Detect which cell encompasses the target text, then output its (X, Y) center coordinate. 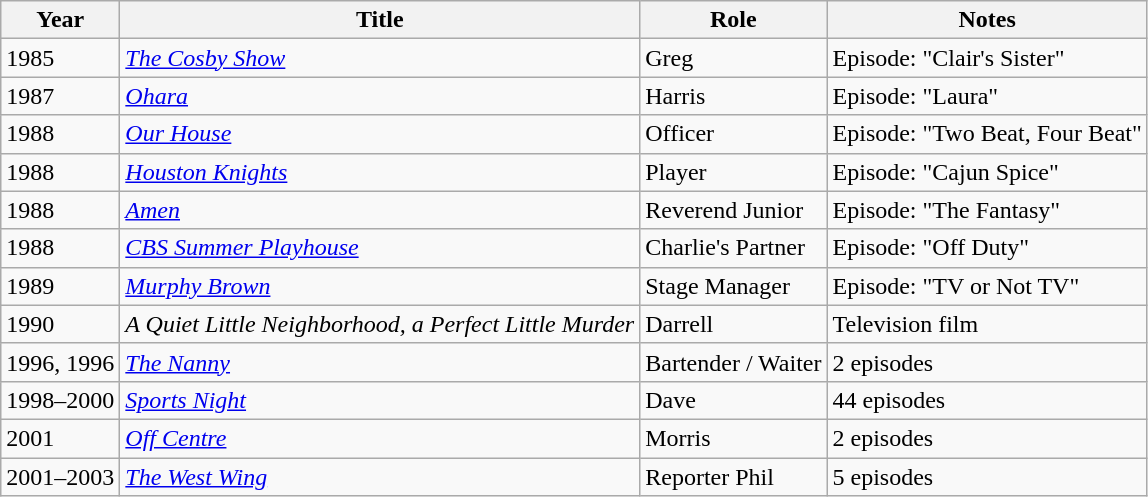
Charlie's Partner (734, 248)
1990 (60, 324)
Player (734, 172)
Episode: "Clair's Sister" (987, 58)
Episode: "TV or Not TV" (987, 286)
1989 (60, 286)
Ohara (380, 96)
Episode: "Laura" (987, 96)
1998–2000 (60, 400)
Darrell (734, 324)
Year (60, 20)
The Cosby Show (380, 58)
Our House (380, 134)
Title (380, 20)
Episode: "Cajun Spice" (987, 172)
Notes (987, 20)
44 episodes (987, 400)
5 episodes (987, 477)
Role (734, 20)
Morris (734, 438)
1996, 1996 (60, 362)
Episode: "Off Duty" (987, 248)
CBS Summer Playhouse (380, 248)
Episode: "The Fantasy" (987, 210)
Murphy Brown (380, 286)
Dave (734, 400)
1987 (60, 96)
The Nanny (380, 362)
Greg (734, 58)
Stage Manager (734, 286)
The West Wing (380, 477)
2001–2003 (60, 477)
Off Centre (380, 438)
Amen (380, 210)
2001 (60, 438)
Harris (734, 96)
Officer (734, 134)
Sports Night (380, 400)
A Quiet Little Neighborhood, a Perfect Little Murder (380, 324)
Episode: "Two Beat, Four Beat" (987, 134)
Reverend Junior (734, 210)
Reporter Phil (734, 477)
Bartender / Waiter (734, 362)
Television film (987, 324)
1985 (60, 58)
Houston Knights (380, 172)
